Determine the [x, y] coordinate at the center of the cell enclosing the given text.  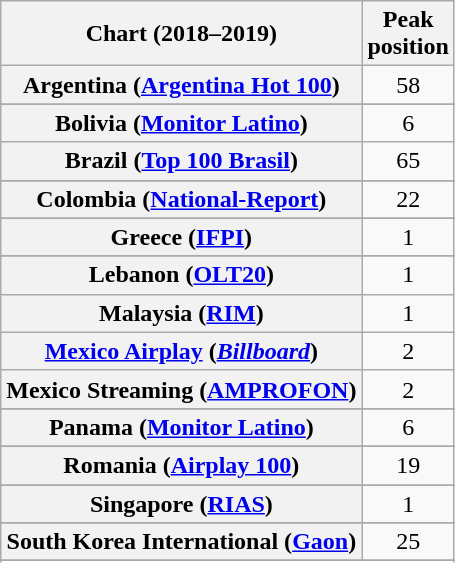
Brazil (Top 100 Brasil) [182, 161]
Romania (Airplay 100) [182, 465]
Peak position [408, 34]
Bolivia (Monitor Latino) [182, 123]
65 [408, 161]
Mexico Airplay (Billboard) [182, 351]
Panama (Monitor Latino) [182, 427]
Chart (2018–2019) [182, 34]
Singapore (RIAS) [182, 503]
58 [408, 85]
19 [408, 465]
Argentina (Argentina Hot 100) [182, 85]
22 [408, 199]
Mexico Streaming (AMPROFON) [182, 389]
Malaysia (RIM) [182, 313]
South Korea International (Gaon) [182, 542]
25 [408, 542]
Colombia (National-Report) [182, 199]
Greece (IFPI) [182, 237]
Lebanon (OLT20) [182, 275]
